Identify which cell holds the provided text, then report its (X, Y) central coordinate. 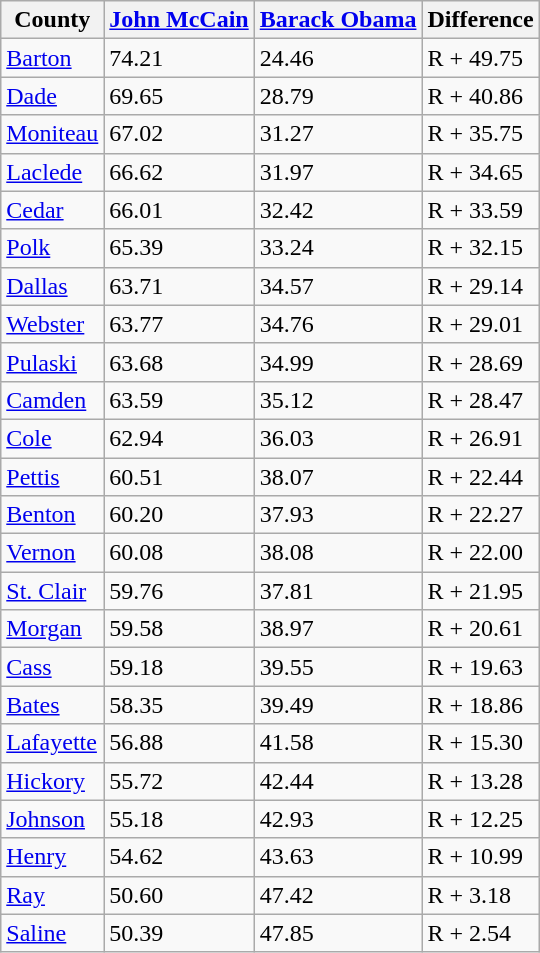
60.51 (179, 477)
R + 22.00 (480, 553)
56.88 (179, 743)
R + 3.18 (480, 895)
R + 35.75 (480, 134)
R + 29.14 (480, 286)
Barton (52, 58)
Johnson (52, 819)
Difference (480, 20)
R + 12.25 (480, 819)
37.93 (338, 515)
38.97 (338, 629)
Cass (52, 667)
43.63 (338, 857)
R + 28.69 (480, 362)
62.94 (179, 438)
74.21 (179, 58)
39.49 (338, 705)
R + 26.91 (480, 438)
Hickory (52, 781)
69.65 (179, 96)
Webster (52, 324)
28.79 (338, 96)
Vernon (52, 553)
Pulaski (52, 362)
47.42 (338, 895)
Dade (52, 96)
36.03 (338, 438)
37.81 (338, 591)
R + 19.63 (480, 667)
John McCain (179, 20)
R + 40.86 (480, 96)
R + 21.95 (480, 591)
55.18 (179, 819)
66.01 (179, 210)
Laclede (52, 172)
42.44 (338, 781)
Pettis (52, 477)
59.18 (179, 667)
24.46 (338, 58)
St. Clair (52, 591)
Camden (52, 400)
R + 33.59 (480, 210)
59.58 (179, 629)
47.85 (338, 933)
Saline (52, 933)
R + 20.61 (480, 629)
32.42 (338, 210)
Bates (52, 705)
County (52, 20)
Morgan (52, 629)
Cole (52, 438)
R + 29.01 (480, 324)
R + 49.75 (480, 58)
50.39 (179, 933)
Benton (52, 515)
66.62 (179, 172)
R + 13.28 (480, 781)
63.59 (179, 400)
60.20 (179, 515)
31.97 (338, 172)
Moniteau (52, 134)
38.07 (338, 477)
R + 18.86 (480, 705)
63.77 (179, 324)
R + 10.99 (480, 857)
55.72 (179, 781)
31.27 (338, 134)
59.76 (179, 591)
34.99 (338, 362)
65.39 (179, 248)
67.02 (179, 134)
35.12 (338, 400)
R + 34.65 (480, 172)
R + 2.54 (480, 933)
34.57 (338, 286)
R + 22.44 (480, 477)
Dallas (52, 286)
39.55 (338, 667)
60.08 (179, 553)
Lafayette (52, 743)
33.24 (338, 248)
50.60 (179, 895)
41.58 (338, 743)
58.35 (179, 705)
R + 28.47 (480, 400)
42.93 (338, 819)
R + 22.27 (480, 515)
R + 15.30 (480, 743)
63.71 (179, 286)
63.68 (179, 362)
Barack Obama (338, 20)
R + 32.15 (480, 248)
38.08 (338, 553)
Henry (52, 857)
Cedar (52, 210)
54.62 (179, 857)
Polk (52, 248)
Ray (52, 895)
34.76 (338, 324)
